Capture the cell that displays the provided text and extract its (X, Y) central coordinate. 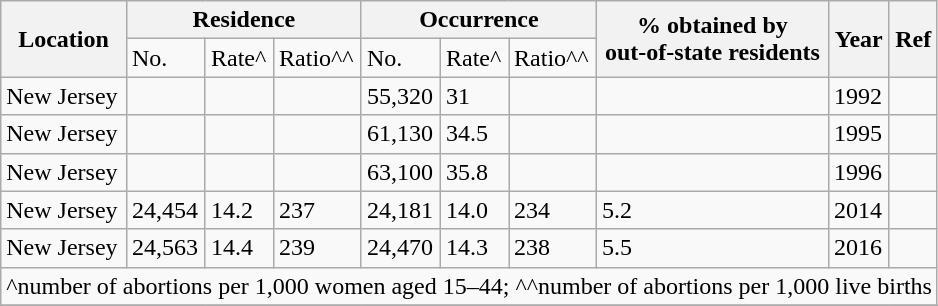
35.8 (475, 172)
234 (553, 210)
237 (318, 210)
24,181 (400, 210)
34.5 (475, 134)
24,454 (166, 210)
^number of abortions per 1,000 women aged 15–44; ^^number of abortions per 1,000 live births (470, 286)
238 (553, 248)
61,130 (400, 134)
14.4 (239, 248)
Ref (913, 39)
24,563 (166, 248)
14.0 (475, 210)
55,320 (400, 96)
2016 (858, 248)
Year (858, 39)
Occurrence (478, 20)
5.2 (712, 210)
63,100 (400, 172)
31 (475, 96)
1996 (858, 172)
Location (64, 39)
Residence (244, 20)
24,470 (400, 248)
14.3 (475, 248)
5.5 (712, 248)
14.2 (239, 210)
239 (318, 248)
1995 (858, 134)
2014 (858, 210)
% obtained byout-of-state residents (712, 39)
1992 (858, 96)
